Output the [x, y] coordinate of the center of the cell containing the given text.  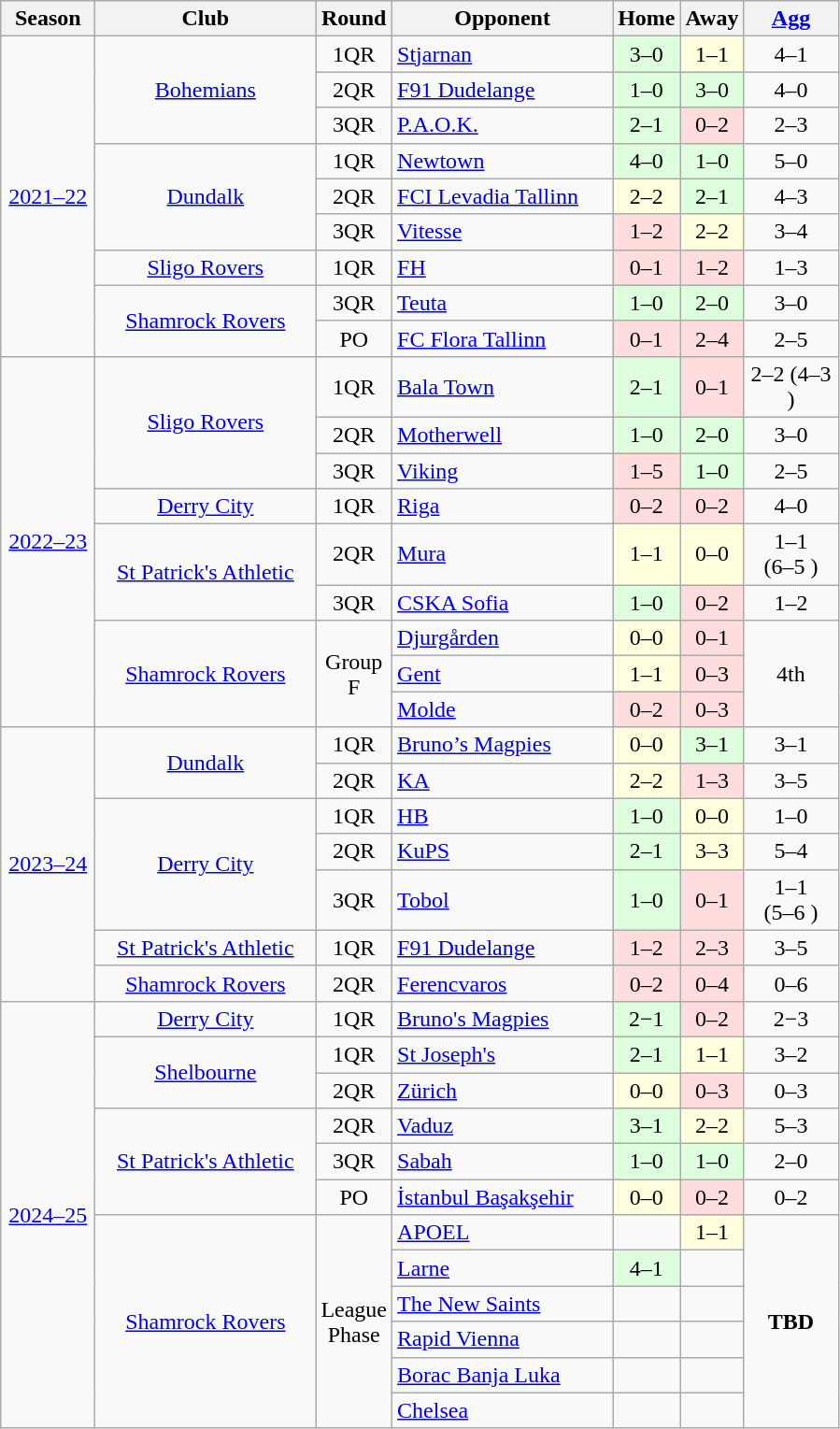
FC Flora Tallinn [503, 338]
3–2 [790, 1054]
Home [647, 19]
3–3 [712, 851]
TBD [790, 1322]
Djurgården [503, 638]
0–6 [790, 983]
St Joseph's [503, 1054]
2024–25 [49, 1215]
FCI Levadia Tallinn [503, 196]
2–4 [712, 338]
Chelsea [503, 1410]
Group F [354, 674]
FH [503, 267]
2023–24 [49, 864]
Sabah [503, 1162]
1–1(6–5 ) [790, 555]
Bruno's Magpies [503, 1019]
Vaduz [503, 1126]
Riga [503, 507]
Newtown [503, 161]
0–4 [712, 983]
Season [49, 19]
1–1(5–6 ) [790, 899]
2021–22 [49, 196]
Shelbourne [206, 1072]
5–3 [790, 1126]
2–2 (4–3 ) [790, 387]
Bala Town [503, 387]
Zürich [503, 1091]
Viking [503, 470]
1–5 [647, 470]
P.A.O.K. [503, 125]
Club [206, 19]
2022–23 [49, 542]
Borac Banja Luka [503, 1375]
Motherwell [503, 435]
Agg [790, 19]
Rapid Vienna [503, 1339]
Vitesse [503, 232]
5–0 [790, 161]
4th [790, 674]
5–4 [790, 851]
Gent [503, 674]
KuPS [503, 851]
Tobol [503, 899]
Teuta [503, 303]
Round [354, 19]
İstanbul Başakşehir [503, 1197]
2−1 [647, 1019]
Larne [503, 1268]
Bruno’s Magpies [503, 745]
3–4 [790, 232]
Opponent [503, 19]
Ferencvaros [503, 983]
Bohemians [206, 90]
2−3 [790, 1019]
League Phase [354, 1322]
HB [503, 816]
Molde [503, 709]
4–3 [790, 196]
The New Saints [503, 1304]
APOEL [503, 1233]
Stjarnan [503, 54]
Mura [503, 555]
KA [503, 780]
CSKA Sofia [503, 603]
Away [712, 19]
